Return [X, Y] of the center of cell containing provided text 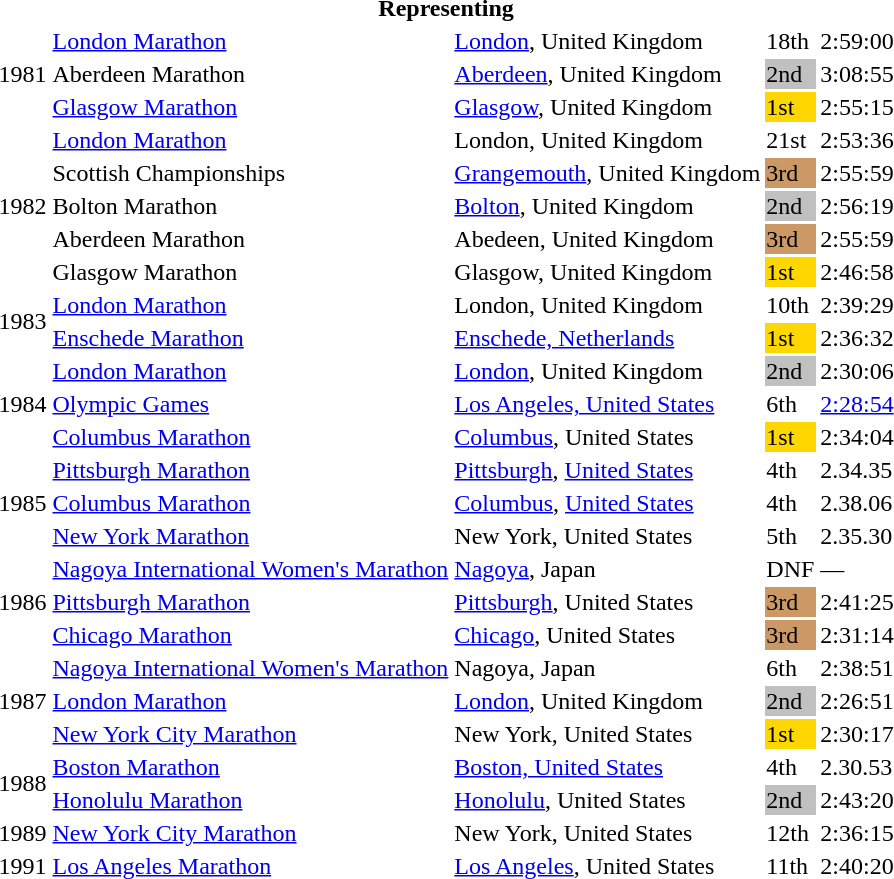
12th [790, 833]
Chicago Marathon [250, 635]
Boston Marathon [250, 767]
Bolton Marathon [250, 206]
Enschede, Netherlands [608, 338]
Bolton, United Kingdom [608, 206]
Scottish Championships [250, 173]
New York Marathon [250, 536]
21st [790, 140]
Aberdeen, United Kingdom [608, 74]
18th [790, 41]
DNF [790, 569]
Abedeen, United Kingdom [608, 239]
Enschede Marathon [250, 338]
Honolulu Marathon [250, 800]
Honolulu, United States [608, 800]
Olympic Games [250, 404]
Los Angeles, United States [608, 404]
5th [790, 536]
10th [790, 305]
Chicago, United States [608, 635]
Grangemouth, United Kingdom [608, 173]
Boston, United States [608, 767]
